Identify which cell holds the provided text, then report its [x, y] central coordinate. 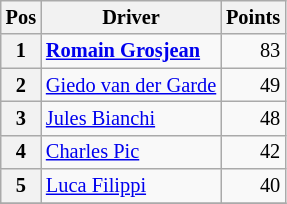
83 [253, 51]
42 [253, 152]
Giedo van der Garde [131, 85]
1 [21, 51]
48 [253, 118]
Driver [131, 17]
3 [21, 118]
Points [253, 17]
Jules Bianchi [131, 118]
Luca Filippi [131, 186]
5 [21, 186]
Romain Grosjean [131, 51]
4 [21, 152]
40 [253, 186]
49 [253, 85]
Charles Pic [131, 152]
2 [21, 85]
Pos [21, 17]
